Detect which cell encompasses the target text, then output its [X, Y] center coordinate. 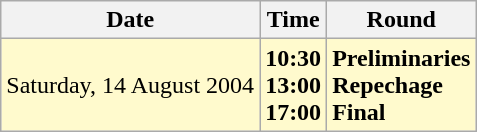
Round [402, 20]
Saturday, 14 August 2004 [130, 85]
Time [294, 20]
Date [130, 20]
10:3013:0017:00 [294, 85]
PreliminariesRepechageFinal [402, 85]
